Scan for the cell matching the given text and deliver its [X, Y] coordinate at center. 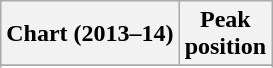
Chart (2013–14) [90, 34]
Peakposition [225, 34]
